For the text-containing cell, return its midpoint in (x, y) coordinate format. 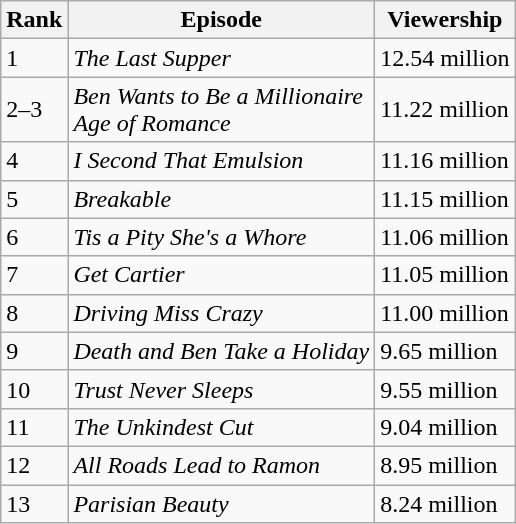
8.95 million (445, 465)
1 (34, 58)
9 (34, 351)
4 (34, 161)
8.24 million (445, 503)
8 (34, 313)
12 (34, 465)
11 (34, 427)
9.65 million (445, 351)
Trust Never Sleeps (222, 389)
13 (34, 503)
Death and Ben Take a Holiday (222, 351)
7 (34, 275)
9.04 million (445, 427)
Tis a Pity She's a Whore (222, 237)
11.16 million (445, 161)
11.22 million (445, 110)
5 (34, 199)
12.54 million (445, 58)
Get Cartier (222, 275)
Ben Wants to Be a MillionaireAge of Romance (222, 110)
Driving Miss Crazy (222, 313)
6 (34, 237)
All Roads Lead to Ramon (222, 465)
Rank (34, 20)
11.06 million (445, 237)
The Last Supper (222, 58)
Breakable (222, 199)
9.55 million (445, 389)
2–3 (34, 110)
11.15 million (445, 199)
10 (34, 389)
The Unkindest Cut (222, 427)
Episode (222, 20)
11.00 million (445, 313)
Parisian Beauty (222, 503)
11.05 million (445, 275)
Viewership (445, 20)
I Second That Emulsion (222, 161)
